Return the (X, Y) coordinate for the center point of the cell that contains the specified text.  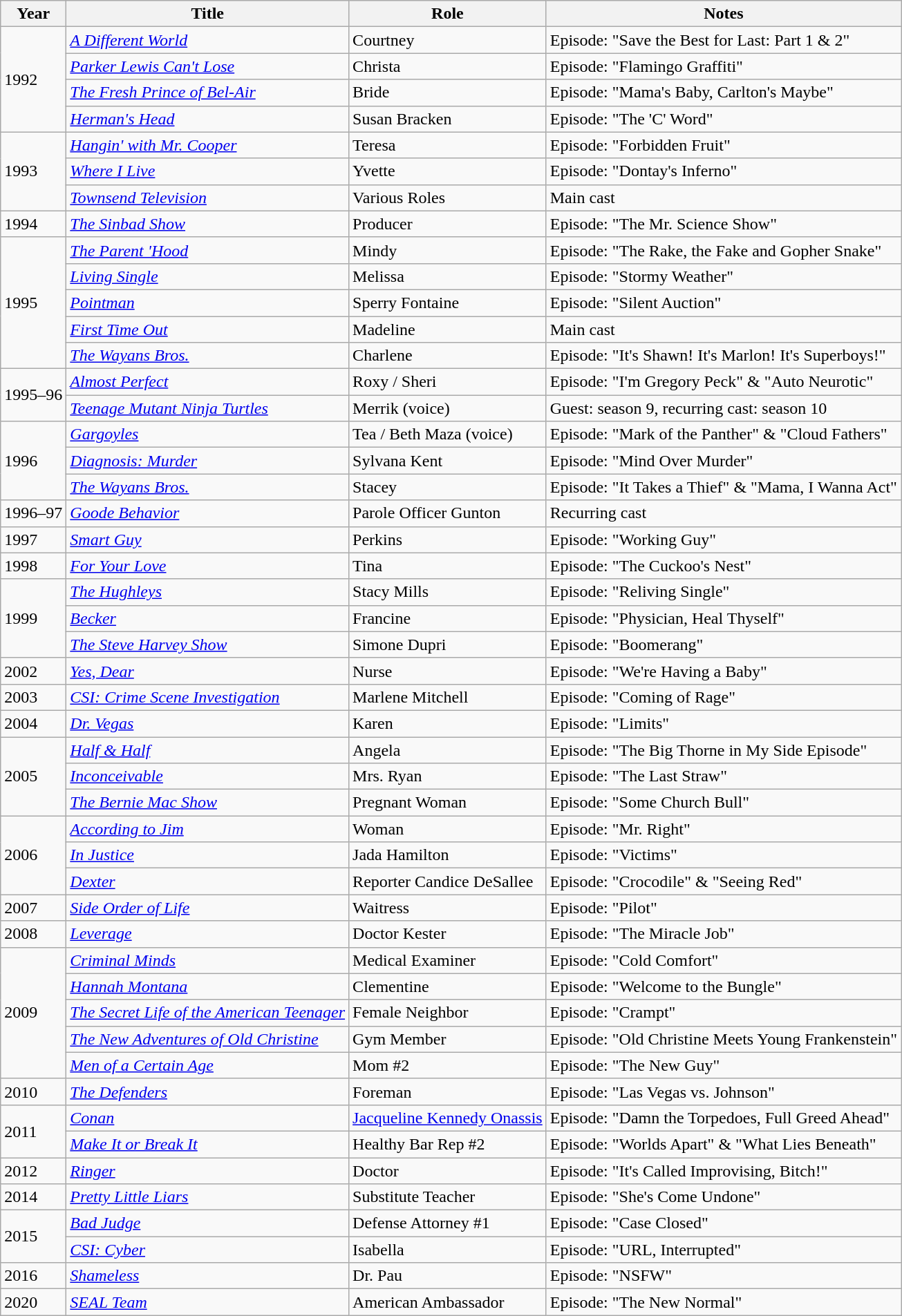
Episode: "The Mr. Science Show" (723, 224)
Substitute Teacher (448, 1197)
Perkins (448, 540)
Francine (448, 618)
The Sinbad Show (207, 224)
Bad Judge (207, 1223)
Episode: "Forbidden Fruit" (723, 145)
Nurse (448, 671)
Men of a Certain Age (207, 1065)
Madeline (448, 330)
Woman (448, 829)
Episode: "NSFW" (723, 1276)
Episode: "Old Christine Meets Young Frankenstein" (723, 1039)
Dr. Pau (448, 1276)
Merrik (voice) (448, 408)
2016 (33, 1276)
Episode: "Cold Comfort" (723, 960)
2012 (33, 1171)
2007 (33, 908)
Producer (448, 224)
Recurring cast (723, 513)
2004 (33, 723)
Episode: "Coming of Rage" (723, 697)
Episode: "Physician, Heal Thyself" (723, 618)
Episode: "Las Vegas vs. Johnson" (723, 1091)
Episode: "The Rake, the Fake and Gopher Snake" (723, 250)
Shameless (207, 1276)
Jada Hamilton (448, 855)
CSI: Crime Scene Investigation (207, 697)
Angela (448, 750)
1994 (33, 224)
The Parent 'Hood (207, 250)
Defense Attorney #1 (448, 1223)
Tea / Beth Maza (voice) (448, 435)
Episode: "URL, Interrupted" (723, 1250)
Isabella (448, 1250)
2010 (33, 1091)
2020 (33, 1302)
Karen (448, 723)
The Steve Harvey Show (207, 645)
Sylvana Kent (448, 461)
CSI: Cyber (207, 1250)
Episode: "Pilot" (723, 908)
Gargoyles (207, 435)
Waitress (448, 908)
Goode Behavior (207, 513)
Simone Dupri (448, 645)
Episode: "It's Called Improvising, Bitch!" (723, 1171)
Episode: "The Cuckoo's Nest" (723, 566)
1998 (33, 566)
Stacy Mills (448, 592)
American Ambassador (448, 1302)
Hangin' with Mr. Cooper (207, 145)
Episode: "Dontay's Inferno" (723, 171)
Christa (448, 66)
The Secret Life of the American Teenager (207, 1013)
Foreman (448, 1091)
Episode: "Save the Best for Last: Part 1 & 2" (723, 40)
Episode: "Mama's Baby, Carlton's Maybe" (723, 93)
Episode: "Working Guy" (723, 540)
1996 (33, 461)
Roxy / Sheri (448, 382)
2008 (33, 934)
Episode: "Flamingo Graffiti" (723, 66)
Mindy (448, 250)
The New Adventures of Old Christine (207, 1039)
The Fresh Prince of Bel-Air (207, 93)
Episode: "It's Shawn! It's Marlon! It's Superboys!" (723, 356)
Teresa (448, 145)
2015 (33, 1237)
Doctor (448, 1171)
Guest: season 9, recurring cast: season 10 (723, 408)
1997 (33, 540)
Pregnant Woman (448, 803)
Charlene (448, 356)
Episode: "Limits" (723, 723)
1996–97 (33, 513)
1992 (33, 79)
Leverage (207, 934)
Episode: "Welcome to the Bungle" (723, 986)
First Time Out (207, 330)
Title (207, 14)
Episode: "Mr. Right" (723, 829)
Year (33, 14)
Mrs. Ryan (448, 776)
Parker Lewis Can't Lose (207, 66)
Pointman (207, 303)
Role (448, 14)
Townsend Television (207, 198)
Dexter (207, 881)
Diagnosis: Murder (207, 461)
Susan Bracken (448, 119)
Ringer (207, 1171)
2006 (33, 855)
Episode: "Victims" (723, 855)
Female Neighbor (448, 1013)
A Different World (207, 40)
Episode: "Silent Auction" (723, 303)
Episode: "Worlds Apart" & "What Lies Beneath" (723, 1144)
According to Jim (207, 829)
Living Single (207, 276)
Inconceivable (207, 776)
Side Order of Life (207, 908)
Pretty Little Liars (207, 1197)
Courtney (448, 40)
Episode: "The Last Straw" (723, 776)
1999 (33, 618)
Parole Officer Gunton (448, 513)
Melissa (448, 276)
Episode: "Stormy Weather" (723, 276)
Smart Guy (207, 540)
1995 (33, 303)
Reporter Candice DeSallee (448, 881)
Tina (448, 566)
Medical Examiner (448, 960)
Almost Perfect (207, 382)
Episode: "She's Come Undone" (723, 1197)
Episode: "The Miracle Job" (723, 934)
Gym Member (448, 1039)
Episode: "It Takes a Thief" & "Mama, I Wanna Act" (723, 487)
Episode: "Crocodile" & "Seeing Red" (723, 881)
SEAL Team (207, 1302)
Notes (723, 14)
Episode: "The 'C' Word" (723, 119)
Episode: "Case Closed" (723, 1223)
1993 (33, 171)
Becker (207, 618)
Stacey (448, 487)
Episode: "The New Normal" (723, 1302)
The Bernie Mac Show (207, 803)
Criminal Minds (207, 960)
Yvette (448, 171)
Herman's Head (207, 119)
Episode: "The Big Thorne in My Side Episode" (723, 750)
Mom #2 (448, 1065)
In Justice (207, 855)
For Your Love (207, 566)
Teenage Mutant Ninja Turtles (207, 408)
Episode: "Reliving Single" (723, 592)
2003 (33, 697)
Half & Half (207, 750)
Episode: "Boomerang" (723, 645)
Jacqueline Kennedy Onassis (448, 1118)
Episode: "I'm Gregory Peck" & "Auto Neurotic" (723, 382)
Episode: "We're Having a Baby" (723, 671)
Episode: "Mind Over Murder" (723, 461)
2002 (33, 671)
Doctor Kester (448, 934)
2014 (33, 1197)
2005 (33, 776)
2011 (33, 1131)
Episode: "Mark of the Panther" & "Cloud Fathers" (723, 435)
Clementine (448, 986)
1995–96 (33, 395)
Conan (207, 1118)
Hannah Montana (207, 986)
Episode: "Damn the Torpedoes, Full Greed Ahead" (723, 1118)
Where I Live (207, 171)
Yes, Dear (207, 671)
Various Roles (448, 198)
Episode: "The New Guy" (723, 1065)
Dr. Vegas (207, 723)
Marlene Mitchell (448, 697)
Episode: "Some Church Bull" (723, 803)
Episode: "Crampt" (723, 1013)
2009 (33, 1013)
Sperry Fontaine (448, 303)
The Defenders (207, 1091)
Make It or Break It (207, 1144)
Healthy Bar Rep #2 (448, 1144)
The Hughleys (207, 592)
Bride (448, 93)
